Return the (X, Y) coordinate for the center point of the cell that contains the specified text.  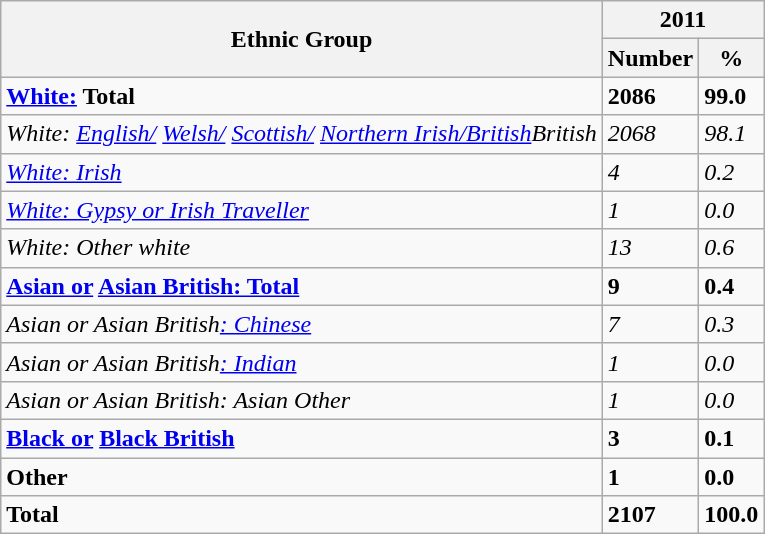
Number (650, 58)
0.4 (732, 286)
99.0 (732, 96)
100.0 (732, 515)
0.2 (732, 172)
Asian or Asian British: Chinese (302, 324)
% (732, 58)
0.1 (732, 438)
White: English/ Welsh/ Scottish/ Northern Irish/BritishBritish (302, 134)
Total (302, 515)
Black or Black British (302, 438)
White: Total (302, 96)
2011 (682, 20)
0.6 (732, 248)
White: Gypsy or Irish Traveller (302, 210)
13 (650, 248)
98.1 (732, 134)
4 (650, 172)
White: Other white (302, 248)
0.3 (732, 324)
7 (650, 324)
Asian or Asian British: Total (302, 286)
Other (302, 477)
3 (650, 438)
9 (650, 286)
Ethnic Group (302, 39)
Asian or Asian British: Asian Other (302, 400)
2107 (650, 515)
White: Irish (302, 172)
2086 (650, 96)
2068 (650, 134)
Asian or Asian British: Indian (302, 362)
